Search for the cell housing the specified text and yield its [X, Y] center coordinate. 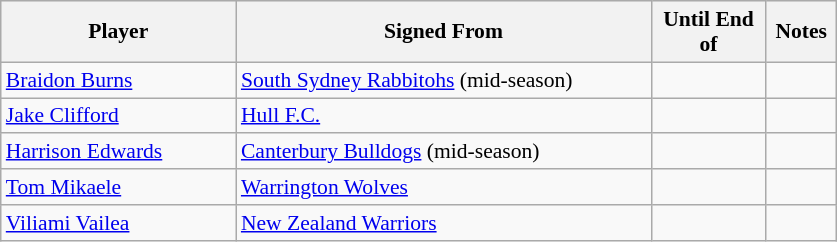
Signed From [444, 32]
Braidon Burns [118, 80]
Player [118, 32]
Warrington Wolves [444, 187]
Viliami Vailea [118, 223]
New Zealand Warriors [444, 223]
Until End of [708, 32]
Canterbury Bulldogs (mid-season) [444, 152]
Tom Mikaele [118, 187]
Jake Clifford [118, 116]
South Sydney Rabbitohs (mid-season) [444, 80]
Notes [801, 32]
Hull F.C. [444, 116]
Harrison Edwards [118, 152]
